Find where the given text appears and provide that cell's center as (X, Y) coordinate. 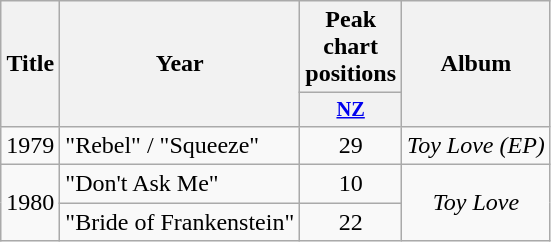
29 (351, 145)
1979 (30, 145)
22 (351, 222)
10 (351, 184)
"Bride of Frankenstein" (180, 222)
"Rebel" / "Squeeze" (180, 145)
Year (180, 64)
Title (30, 64)
Album (476, 64)
1980 (30, 203)
"Don't Ask Me" (180, 184)
NZ (351, 110)
Peak chart positions (351, 47)
Toy Love (476, 203)
Toy Love (EP) (476, 145)
